Determine the (X, Y) coordinate at the center of the cell enclosing the given text.  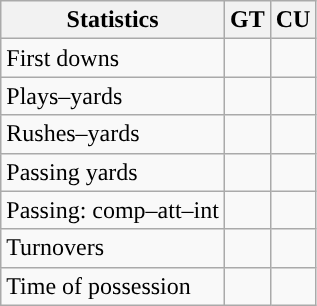
GT (247, 20)
Plays–yards (113, 96)
First downs (113, 58)
CU (293, 20)
Rushes–yards (113, 134)
Passing yards (113, 172)
Statistics (113, 20)
Turnovers (113, 248)
Time of possession (113, 286)
Passing: comp–att–int (113, 210)
